Find where the given text appears and provide that cell's center as (X, Y) coordinate. 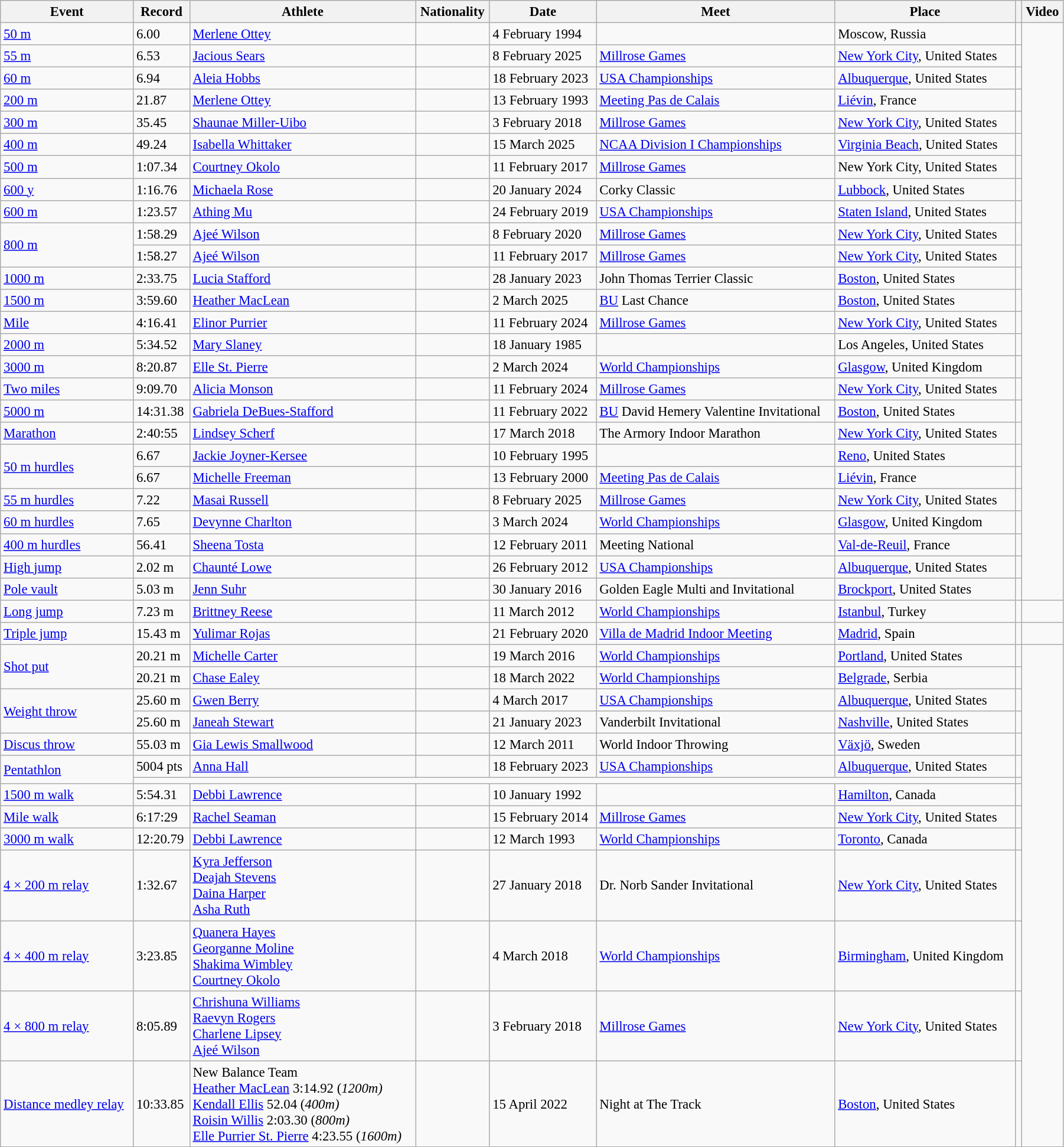
21.87 (162, 100)
4 × 800 m relay (67, 1025)
BU Last Chance (716, 301)
8:20.87 (162, 367)
6.53 (162, 56)
High jump (67, 567)
8 February 2020 (543, 234)
Heather MacLean (302, 301)
Aleia Hobbs (302, 79)
Gwen Berry (302, 700)
Shaunae Miller-Uibo (302, 123)
Courtney Okolo (302, 167)
24 February 2019 (543, 211)
1500 m (67, 301)
Nationality (452, 12)
Record (162, 12)
Gia Lewis Smallwood (302, 745)
John Thomas Terrier Classic (716, 278)
Jackie Joyner-Kersee (302, 456)
Kyra JeffersonDeajah StevensDaina HarperAsha Ruth (302, 886)
4 March 2018 (543, 956)
21 January 2023 (543, 722)
5004 pts (162, 767)
3:23.85 (162, 956)
8:05.89 (162, 1025)
Michaela Rose (302, 190)
Corky Classic (716, 190)
New Balance TeamHeather MacLean 3:14.92 (1200m)Kendall Ellis 52.04 (400m)Roisin Willis 2:03.30 (800m)Elle Purrier St. Pierre 4:23.55 (1600m) (302, 1104)
Two miles (67, 389)
Masai Russell (302, 500)
World Indoor Throwing (716, 745)
13 February 1993 (543, 100)
NCAA Division I Championships (716, 145)
9:09.70 (162, 389)
Rachel Seaman (302, 817)
BU David Hemery Valentine Invitational (716, 412)
600 y (67, 190)
Jacious Sears (302, 56)
Elle St. Pierre (302, 367)
Shot put (67, 666)
Pentathlon (67, 770)
Weight throw (67, 711)
15 February 2014 (543, 817)
The Armory Indoor Marathon (716, 434)
15 March 2025 (543, 145)
Chase Ealey (302, 678)
49.24 (162, 145)
Athlete (302, 12)
50 m hurdles (67, 467)
200 m (67, 100)
Jenn Suhr (302, 589)
5:34.52 (162, 345)
1:58.27 (162, 256)
56.41 (162, 545)
12:20.79 (162, 839)
4:16.41 (162, 322)
Chrishuna WilliamsRaevyn RogersCharlene LipseyAjeé Wilson (302, 1025)
Golden Eagle Multi and Invitational (716, 589)
7.22 (162, 500)
11 February 2022 (543, 412)
26 February 2012 (543, 567)
11 March 2012 (543, 611)
Night at The Track (716, 1104)
15 April 2022 (543, 1104)
Vanderbilt Invitational (716, 722)
Sheena Tosta (302, 545)
Moscow, Russia (925, 34)
19 March 2016 (543, 656)
Birmingham, United Kingdom (925, 956)
Pole vault (67, 589)
Place (925, 12)
4 × 400 m relay (67, 956)
15.43 m (162, 634)
Mile (67, 322)
Long jump (67, 611)
Anna Hall (302, 767)
7.65 (162, 523)
1:32.67 (162, 886)
Event (67, 12)
Los Angeles, United States (925, 345)
5000 m (67, 412)
Lindsey Scherf (302, 434)
Quanera HayesGeorganne MolineShakima WimbleyCourtney Okolo (302, 956)
60 m hurdles (67, 523)
300 m (67, 123)
Chaunté Lowe (302, 567)
Reno, United States (925, 456)
Portland, United States (925, 656)
12 March 1993 (543, 839)
800 m (67, 245)
Yulimar Rojas (302, 634)
Brockport, United States (925, 589)
2000 m (67, 345)
17 March 2018 (543, 434)
Meeting National (716, 545)
18 January 1985 (543, 345)
Hamilton, Canada (925, 795)
3000 m (67, 367)
Video (1042, 12)
55.03 m (162, 745)
4 March 2017 (543, 700)
30 January 2016 (543, 589)
Val-de-Reuil, France (925, 545)
6.00 (162, 34)
Villa de Madrid Indoor Meeting (716, 634)
4 February 1994 (543, 34)
5.03 m (162, 589)
55 m hurdles (67, 500)
Alicia Monson (302, 389)
Staten Island, United States (925, 211)
28 January 2023 (543, 278)
13 February 2000 (543, 478)
2.02 m (162, 567)
Belgrade, Serbia (925, 678)
3 March 2024 (543, 523)
Nashville, United States (925, 722)
400 m hurdles (67, 545)
27 January 2018 (543, 886)
55 m (67, 56)
Triple jump (67, 634)
6:17:29 (162, 817)
1500 m walk (67, 795)
1:07.34 (162, 167)
400 m (67, 145)
7.23 m (162, 611)
2:33.75 (162, 278)
18 March 2022 (543, 678)
Mary Slaney (302, 345)
5:54.31 (162, 795)
4 × 200 m relay (67, 886)
600 m (67, 211)
14:31.38 (162, 412)
21 February 2020 (543, 634)
35.45 (162, 123)
2:40:55 (162, 434)
Isabella Whittaker (302, 145)
10:33.85 (162, 1104)
Athing Mu (302, 211)
50 m (67, 34)
12 February 2011 (543, 545)
Janeah Stewart (302, 722)
Lucia Stafford (302, 278)
Meet (716, 12)
1:16.76 (162, 190)
Distance medley relay (67, 1104)
Istanbul, Turkey (925, 611)
Lubbock, United States (925, 190)
2 March 2025 (543, 301)
6.94 (162, 79)
1:23.57 (162, 211)
Michelle Freeman (302, 478)
1:58.29 (162, 234)
Marathon (67, 434)
Elinor Purrier (302, 322)
10 February 1995 (543, 456)
Devynne Charlton (302, 523)
Michelle Carter (302, 656)
Mile walk (67, 817)
Discus throw (67, 745)
Dr. Norb Sander Invitational (716, 886)
3:59.60 (162, 301)
12 March 2011 (543, 745)
500 m (67, 167)
Date (543, 12)
Brittney Reese (302, 611)
1000 m (67, 278)
Madrid, Spain (925, 634)
Virginia Beach, United States (925, 145)
10 January 1992 (543, 795)
2 March 2024 (543, 367)
Toronto, Canada (925, 839)
20 January 2024 (543, 190)
Växjö, Sweden (925, 745)
60 m (67, 79)
Gabriela DeBues-Stafford (302, 412)
3000 m walk (67, 839)
